Provide the (X, Y) coordinate of the cell's center where the given text is located.  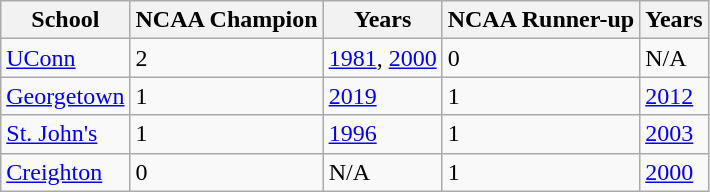
School (66, 20)
St. John's (66, 134)
1996 (382, 134)
1981, 2000 (382, 58)
Georgetown (66, 96)
2000 (674, 172)
NCAA Champion (226, 20)
2003 (674, 134)
Creighton (66, 172)
UConn (66, 58)
2 (226, 58)
NCAA Runner-up (541, 20)
2012 (674, 96)
2019 (382, 96)
